Detect which cell encompasses the target text, then output its [X, Y] center coordinate. 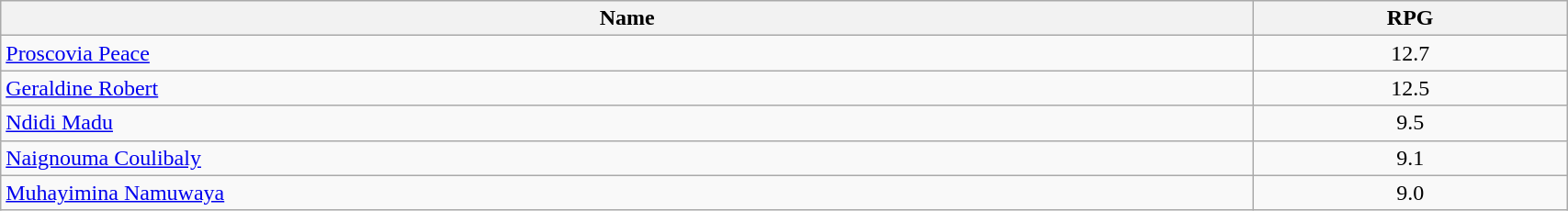
12.7 [1411, 53]
RPG [1411, 18]
Proscovia Peace [627, 53]
Naignouma Coulibaly [627, 158]
9.0 [1411, 193]
Name [627, 18]
Muhayimina Namuwaya [627, 193]
9.1 [1411, 158]
12.5 [1411, 88]
9.5 [1411, 123]
Geraldine Robert [627, 88]
Ndidi Madu [627, 123]
